Scan for the cell matching the given text and deliver its (X, Y) coordinate at center. 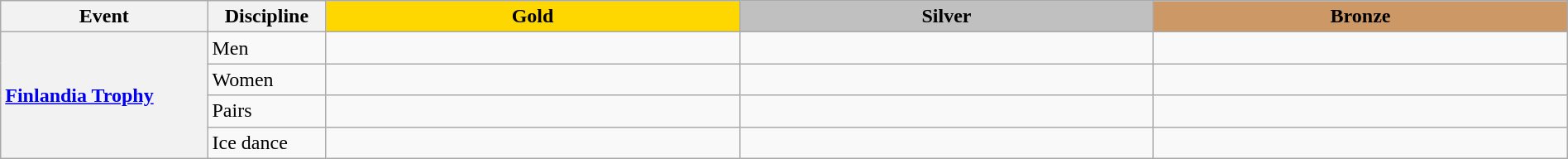
Ice dance (266, 142)
Event (104, 17)
Gold (533, 17)
Finlandia Trophy (104, 95)
Pairs (266, 111)
Silver (946, 17)
Women (266, 79)
Discipline (266, 17)
Men (266, 48)
Bronze (1360, 17)
